Scan for the cell matching the given text and deliver its (X, Y) coordinate at center. 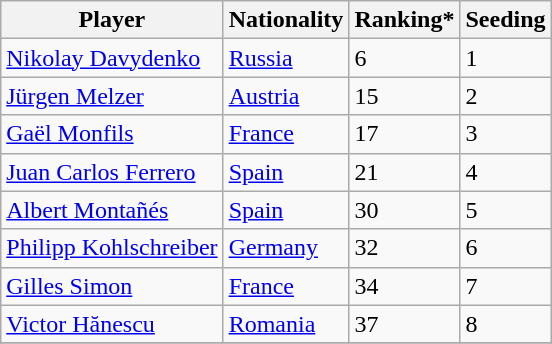
15 (404, 96)
Germany (286, 248)
Romania (286, 324)
7 (506, 286)
8 (506, 324)
Russia (286, 58)
34 (404, 286)
5 (506, 210)
Nikolay Davydenko (112, 58)
32 (404, 248)
2 (506, 96)
17 (404, 134)
Philipp Kohlschreiber (112, 248)
Ranking* (404, 20)
Albert Montañés (112, 210)
37 (404, 324)
21 (404, 172)
Player (112, 20)
Victor Hănescu (112, 324)
Jürgen Melzer (112, 96)
Seeding (506, 20)
Gaël Monfils (112, 134)
Gilles Simon (112, 286)
1 (506, 58)
30 (404, 210)
4 (506, 172)
Juan Carlos Ferrero (112, 172)
3 (506, 134)
Nationality (286, 20)
Austria (286, 96)
